Detect which cell encompasses the target text, then output its (X, Y) center coordinate. 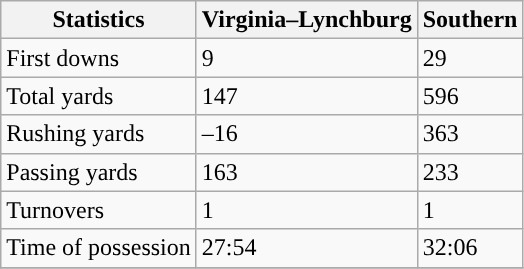
363 (470, 134)
Total yards (99, 96)
233 (470, 172)
Time of possession (99, 248)
Statistics (99, 20)
27:54 (306, 248)
Turnovers (99, 210)
Virginia–Lynchburg (306, 20)
Rushing yards (99, 134)
29 (470, 58)
32:06 (470, 248)
147 (306, 96)
Passing yards (99, 172)
596 (470, 96)
First downs (99, 58)
163 (306, 172)
9 (306, 58)
Southern (470, 20)
–16 (306, 134)
